Identify which cell holds the provided text, then report its [X, Y] central coordinate. 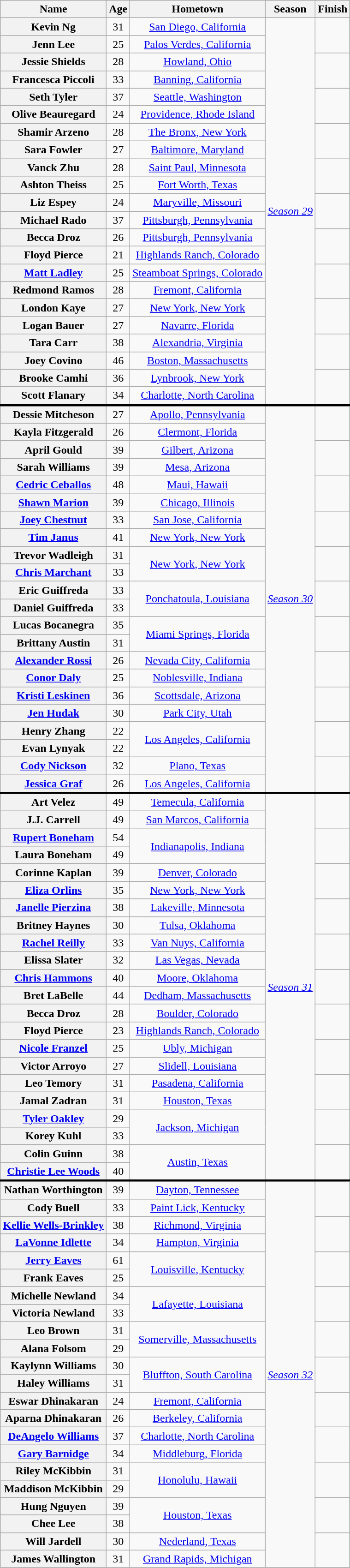
Alexander Rossi [53, 660]
Boston, Massachusetts [197, 360]
Tyler Oakley [53, 1119]
Michelle Newland [53, 1295]
Jessie Shields [53, 62]
Boulder, Colorado [197, 1013]
44 [118, 995]
Honolulu, Hawaii [197, 1480]
61 [118, 1260]
Season 29 [291, 211]
Somerville, Massachusetts [197, 1339]
Liz Espey [53, 202]
Seth Tyler [53, 97]
Middleburg, Florida [197, 1454]
Jessica Graf [53, 784]
LaVonne Idlette [53, 1243]
46 [118, 360]
Daniel Guiffreda [53, 608]
Riley McKibbin [53, 1471]
Nevada City, California [197, 660]
Shawn Marion [53, 503]
23 [118, 1030]
Dedham, Massachusetts [197, 995]
Lucas Bocanegra [53, 625]
Cody Nickson [53, 766]
Cody Buell [53, 1208]
Scottsdale, Arizona [197, 695]
Hung Nguyen [53, 1506]
Victoria Newland [53, 1313]
Mesa, Arizona [197, 467]
Noblesville, Indiana [197, 678]
Maui, Hawaii [197, 485]
Gilbert, Arizona [197, 449]
Maddison McKibbin [53, 1489]
James Wallington [53, 1559]
Las Vegas, Nevada [197, 960]
Shamir Arzeno [53, 132]
Michael Rado [53, 220]
Brooke Camhi [53, 378]
Tulsa, Oklahoma [197, 925]
Miami Springs, Florida [197, 634]
Evan Lynyak [53, 748]
Haley Williams [53, 1383]
Clermont, Florida [197, 432]
Van Nuys, California [197, 943]
Name [53, 9]
Denver, Colorado [197, 873]
DeAngelo Williams [53, 1436]
Sarah Williams [53, 467]
Korey Kuhl [53, 1136]
Kaylynn Williams [53, 1366]
Kristi Leskinen [53, 695]
Seattle, Washington [197, 97]
Nathan Worthington [53, 1190]
Aparna Dhinakaran [53, 1418]
Corinne Kaplan [53, 873]
Park City, Utah [197, 713]
Brittany Austin [53, 643]
Howland, Ohio [197, 62]
Britney Haynes [53, 925]
Louisville, Kentucky [197, 1269]
Tim Janus [53, 538]
Moore, Oklahoma [197, 978]
Dayton, Tennessee [197, 1190]
Bret LaBelle [53, 995]
41 [118, 538]
Indianapolis, Indiana [197, 846]
Rupert Boneham [53, 838]
Finish [333, 9]
Richmond, Virginia [197, 1225]
Season 31 [291, 987]
Providence, Rhode Island [197, 114]
Season [291, 9]
Jamal Zadran [53, 1101]
Vanck Zhu [53, 167]
Jenn Lee [53, 44]
Scott Flanary [53, 396]
Ubly, Michigan [197, 1048]
Trevor Wadleigh [53, 555]
Victor Arroyo [53, 1065]
Temecula, California [197, 802]
The Bronx, New York [197, 132]
Elissa Slater [53, 960]
Kellie Wells-Brinkley [53, 1225]
Pasadena, California [197, 1083]
Paint Lick, Kentucky [197, 1208]
J.J. Carrell [53, 820]
Leo Brown [53, 1330]
Leo Temory [53, 1083]
Colin Guinn [53, 1154]
Lafayette, Louisiana [197, 1304]
Joey Covino [53, 360]
Art Velez [53, 802]
Jerry Eaves [53, 1260]
Eric Guiffreda [53, 590]
Saint Paul, Minnesota [197, 167]
Joey Chestnut [53, 520]
Alexandria, Virginia [197, 343]
Chicago, Illinois [197, 503]
Eswar Dhinakaran [53, 1401]
Gary Barnidge [53, 1454]
Laura Boneham [53, 855]
Conor Daly [53, 678]
Season 32 [291, 1374]
Eliza Orlins [53, 890]
Navarre, Florida [197, 325]
Redmond Ramos [53, 290]
Cedric Ceballos [53, 485]
Chris Hammons [53, 978]
Berkeley, California [197, 1418]
Frank Eaves [53, 1278]
Grand Rapids, Michigan [197, 1559]
Nicole Franzel [53, 1048]
48 [118, 485]
Ponchatoula, Louisiana [197, 599]
Matt Ladley [53, 273]
Banning, California [197, 79]
San Jose, California [197, 520]
Kayla Fitzgerald [53, 432]
Palos Verdes, California [197, 44]
Tara Carr [53, 343]
Bluffton, South Carolina [197, 1375]
Henry Zhang [53, 730]
Chris Marchant [53, 573]
Season 30 [291, 599]
Steamboat Springs, Colorado [197, 273]
April Gould [53, 449]
Slidell, Louisiana [197, 1065]
Will Jardell [53, 1541]
Lynbrook, New York [197, 378]
San Marcos, California [197, 820]
Austin, Texas [197, 1163]
Nederland, Texas [197, 1541]
Kevin Ng [53, 27]
Fort Worth, Texas [197, 185]
Ashton Theiss [53, 185]
Apollo, Pennsylvania [197, 414]
Christie Lee Woods [53, 1172]
Jackson, Michigan [197, 1127]
Chee Lee [53, 1524]
London Kaye [53, 308]
San Diego, California [197, 27]
Francesca Piccoli [53, 79]
Age [118, 9]
Lakeville, Minnesota [197, 908]
Plano, Texas [197, 766]
Logan Bauer [53, 325]
Rachel Reilly [53, 943]
21 [118, 255]
Maryville, Missouri [197, 202]
Jen Hudak [53, 713]
Janelle Pierzina [53, 908]
Sara Fowler [53, 150]
Alana Folsom [53, 1348]
Olive Beauregard [53, 114]
Dessie Mitcheson [53, 414]
Baltimore, Maryland [197, 150]
Hampton, Virginia [197, 1243]
Hometown [197, 9]
54 [118, 838]
